Pinpoint the cell where the given text exists, returning its [x, y] midpoint coordinate. 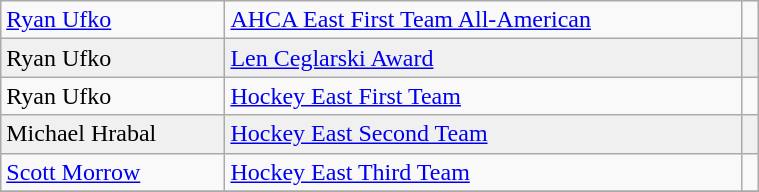
AHCA East First Team All-American [484, 20]
Michael Hrabal [113, 134]
Hockey East Third Team [484, 172]
Scott Morrow [113, 172]
Hockey East First Team [484, 96]
Hockey East Second Team [484, 134]
Len Ceglarski Award [484, 58]
